Return [x, y] of the center of cell containing provided text 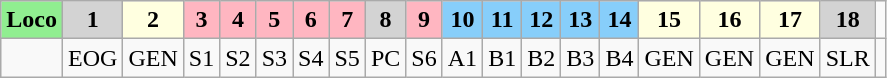
17 [790, 20]
7 [347, 20]
13 [580, 20]
SLR [848, 58]
5 [274, 20]
EOG [92, 58]
4 [238, 20]
15 [669, 20]
1 [92, 20]
9 [424, 20]
2 [153, 20]
12 [542, 20]
11 [502, 20]
PC [385, 58]
A1 [462, 58]
8 [385, 20]
S2 [238, 58]
S6 [424, 58]
S1 [201, 58]
6 [311, 20]
B2 [542, 58]
3 [201, 20]
Loco [32, 20]
16 [729, 20]
14 [620, 20]
S3 [274, 58]
S4 [311, 58]
B3 [580, 58]
18 [848, 20]
S5 [347, 58]
B1 [502, 58]
10 [462, 20]
B4 [620, 58]
